Find where the given text appears and provide that cell's center as [X, Y] coordinate. 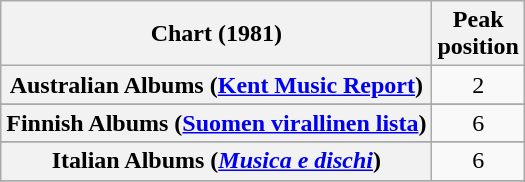
2 [478, 85]
Finnish Albums (Suomen virallinen lista) [216, 123]
Italian Albums (Musica e dischi) [216, 161]
Australian Albums (Kent Music Report) [216, 85]
Chart (1981) [216, 34]
Peakposition [478, 34]
